Identify which cell holds the provided text, then report its [X, Y] central coordinate. 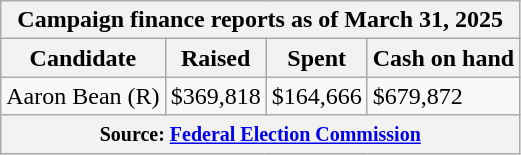
$369,818 [216, 96]
Candidate [83, 58]
$164,666 [316, 96]
Raised [216, 58]
Aaron Bean (R) [83, 96]
Source: Federal Election Commission [260, 134]
$679,872 [443, 96]
Campaign finance reports as of March 31, 2025 [260, 20]
Cash on hand [443, 58]
Spent [316, 58]
